Identify which cell holds the provided text, then report its (X, Y) central coordinate. 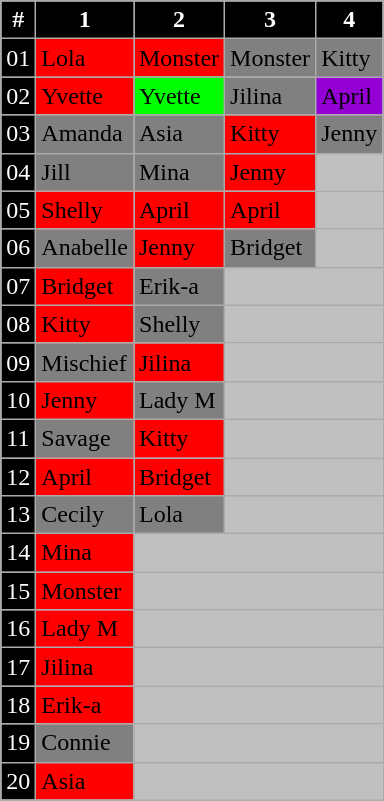
06 (18, 248)
17 (18, 667)
# (18, 20)
20 (18, 781)
08 (18, 324)
Mischief (85, 362)
4 (350, 20)
04 (18, 172)
Anabelle (85, 248)
02 (18, 96)
01 (18, 58)
19 (18, 743)
18 (18, 705)
3 (270, 20)
13 (18, 515)
Amanda (85, 134)
Jill (85, 172)
16 (18, 629)
09 (18, 362)
Cecily (85, 515)
12 (18, 477)
Savage (85, 438)
1 (85, 20)
03 (18, 134)
Connie (85, 743)
10 (18, 400)
14 (18, 553)
15 (18, 591)
11 (18, 438)
2 (180, 20)
07 (18, 286)
05 (18, 210)
